Provide the (X, Y) coordinate of the cell's center where the given text is located.  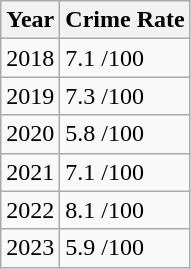
2018 (30, 58)
Year (30, 20)
2020 (30, 134)
2021 (30, 172)
7.3 /100 (125, 96)
5.9 /100 (125, 248)
8.1 /100 (125, 210)
2019 (30, 96)
Crime Rate (125, 20)
5.8 /100 (125, 134)
2023 (30, 248)
2022 (30, 210)
